Return the (x, y) coordinate for the center point of the cell that contains the specified text.  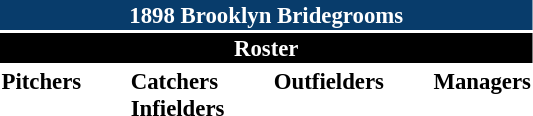
1898 Brooklyn Bridegrooms (266, 15)
Roster (266, 48)
